Search for the cell housing the specified text and yield its (x, y) center coordinate. 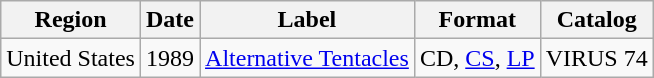
Date (170, 20)
Alternative Tentacles (308, 58)
Catalog (596, 20)
Format (477, 20)
United States (71, 58)
CD, CS, LP (477, 58)
Region (71, 20)
1989 (170, 58)
VIRUS 74 (596, 58)
Label (308, 20)
